From the cell containing the given text, extract its center point as [X, Y] coordinate. 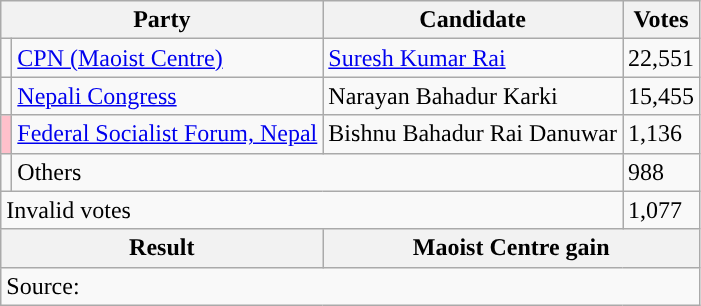
Maoist Centre gain [512, 248]
Party [162, 20]
Federal Socialist Forum, Nepal [168, 134]
988 [660, 172]
1,136 [660, 134]
Nepali Congress [168, 96]
15,455 [660, 96]
22,551 [660, 58]
CPN (Maoist Centre) [168, 58]
Bishnu Bahadur Rai Danuwar [473, 134]
Source: [350, 286]
Votes [660, 20]
Result [162, 248]
Suresh Kumar Rai [473, 58]
Others [318, 172]
Candidate [473, 20]
Invalid votes [312, 210]
1,077 [660, 210]
Narayan Bahadur Karki [473, 96]
